For the text-containing cell, return its midpoint in [X, Y] coordinate format. 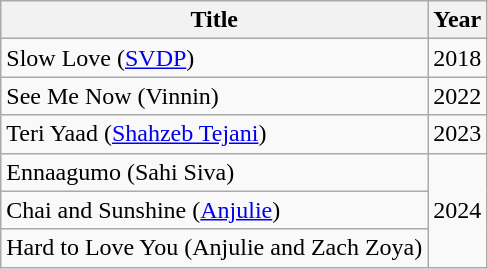
Slow Love (SVDP) [214, 58]
Ennaagumo (Sahi Siva) [214, 172]
2022 [458, 96]
Hard to Love You (Anjulie and Zach Zoya) [214, 248]
Year [458, 20]
See Me Now (Vinnin) [214, 96]
2024 [458, 210]
Teri Yaad (Shahzeb Tejani) [214, 134]
Chai and Sunshine (Anjulie) [214, 210]
2023 [458, 134]
2018 [458, 58]
Title [214, 20]
